Detect which cell encompasses the target text, then output its [x, y] center coordinate. 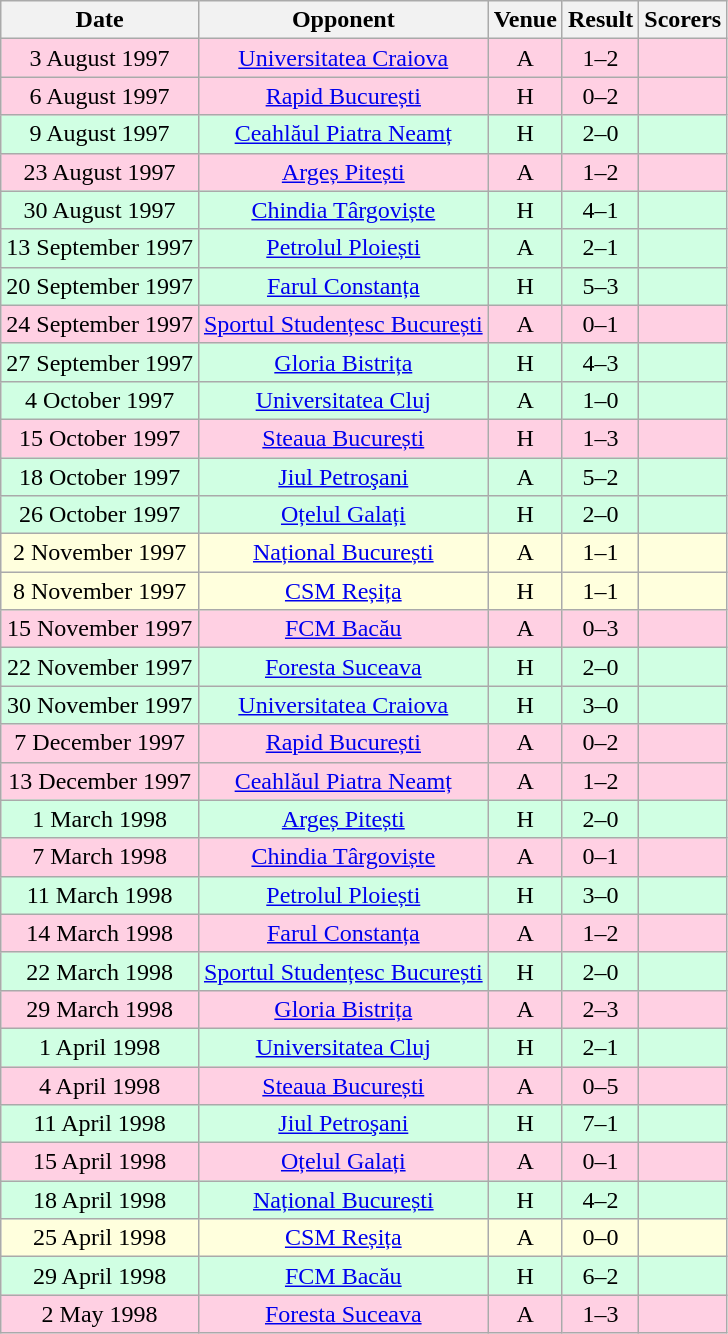
15 October 1997 [100, 438]
15 November 1997 [100, 629]
Date [100, 20]
2–3 [600, 1009]
25 April 1998 [100, 1238]
14 March 1998 [100, 933]
7 March 1998 [100, 857]
1 April 1998 [100, 1047]
13 September 1997 [100, 248]
5–2 [600, 477]
8 November 1997 [100, 591]
30 August 1997 [100, 210]
0–0 [600, 1238]
0–5 [600, 1085]
18 October 1997 [100, 477]
2 November 1997 [100, 553]
26 October 1997 [100, 515]
6 August 1997 [100, 96]
4–3 [600, 362]
30 November 1997 [100, 705]
Venue [525, 20]
4–2 [600, 1200]
11 April 1998 [100, 1124]
7–1 [600, 1124]
3 August 1997 [100, 58]
29 March 1998 [100, 1009]
4 April 1998 [100, 1085]
15 April 1998 [100, 1162]
13 December 1997 [100, 781]
11 March 1998 [100, 895]
22 November 1997 [100, 667]
22 March 1998 [100, 971]
20 September 1997 [100, 286]
Result [600, 20]
4–1 [600, 210]
4 October 1997 [100, 400]
5–3 [600, 286]
0–3 [600, 629]
2 May 1998 [100, 1314]
6–2 [600, 1276]
29 April 1998 [100, 1276]
Scorers [683, 20]
Opponent [343, 20]
23 August 1997 [100, 172]
1 March 1998 [100, 819]
27 September 1997 [100, 362]
1–0 [600, 400]
7 December 1997 [100, 743]
24 September 1997 [100, 324]
18 April 1998 [100, 1200]
9 August 1997 [100, 134]
